Detect which cell encompasses the target text, then output its [X, Y] center coordinate. 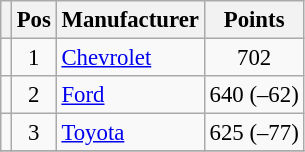
640 (–62) [254, 95]
Pos [34, 20]
Chevrolet [130, 58]
Toyota [130, 133]
702 [254, 58]
Ford [130, 95]
Points [254, 20]
625 (–77) [254, 133]
3 [34, 133]
Manufacturer [130, 20]
1 [34, 58]
2 [34, 95]
